Scan for the cell matching the given text and deliver its (x, y) coordinate at center. 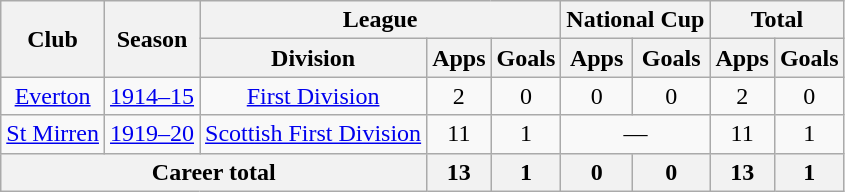
― (636, 134)
St Mirren (53, 134)
First Division (314, 96)
1919–20 (152, 134)
Season (152, 39)
Club (53, 39)
Career total (214, 172)
Division (314, 58)
1914–15 (152, 96)
Total (777, 20)
League (380, 20)
Everton (53, 96)
Scottish First Division (314, 134)
National Cup (636, 20)
